Return the (x, y) coordinate for the center point of the cell that contains the specified text.  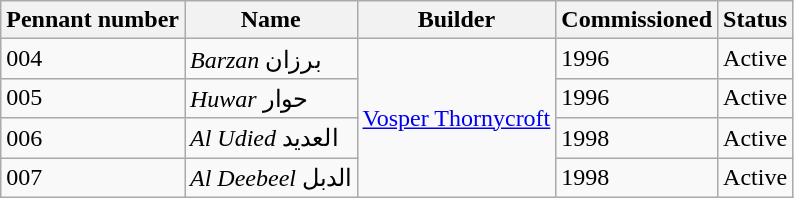
004 (93, 59)
Vosper Thornycroft (456, 118)
Pennant number (93, 20)
Name (270, 20)
Commissioned (637, 20)
007 (93, 178)
Huwar حوار (270, 98)
Al Deebeel الدبل (270, 178)
Status (756, 20)
006 (93, 138)
Al Udied العديد (270, 138)
Builder (456, 20)
Barzan برزان (270, 59)
005 (93, 98)
